Determine the (X, Y) coordinate at the center of the cell enclosing the given text.  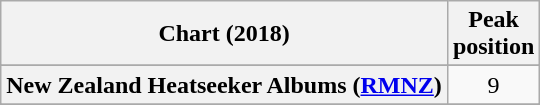
Peak position (493, 34)
Chart (2018) (224, 34)
New Zealand Heatseeker Albums (RMNZ) (224, 85)
9 (493, 85)
